Return the [x, y] coordinate for the center point of the cell that contains the specified text.  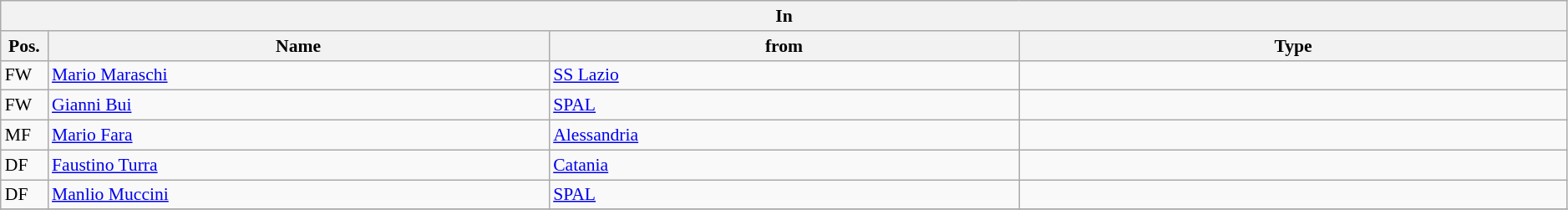
Manlio Muccini [298, 195]
Mario Maraschi [298, 75]
In [784, 16]
SS Lazio [784, 75]
Mario Fara [298, 136]
Faustino Turra [298, 165]
MF [24, 136]
Catania [784, 165]
from [784, 46]
Name [298, 46]
Pos. [24, 46]
Gianni Bui [298, 105]
Type [1293, 46]
Alessandria [784, 136]
